Return the (X, Y) coordinate for the center point of the cell that contains the specified text.  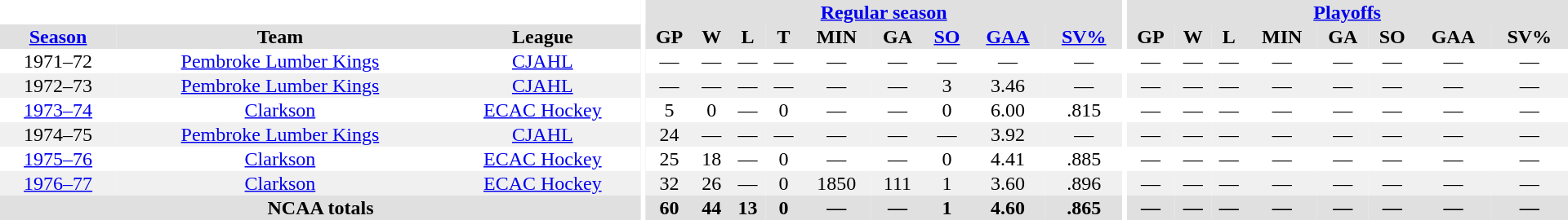
13 (747, 208)
4.41 (1008, 159)
Playoffs (1347, 12)
.815 (1084, 110)
NCAA totals (320, 208)
League (542, 37)
T (783, 37)
.865 (1084, 208)
1971–72 (58, 61)
Team (279, 37)
111 (898, 183)
5 (670, 110)
25 (670, 159)
6.00 (1008, 110)
44 (711, 208)
3 (947, 86)
Season (58, 37)
3.60 (1008, 183)
3.92 (1008, 134)
24 (670, 134)
1976–77 (58, 183)
1972–73 (58, 86)
1973–74 (58, 110)
3.46 (1008, 86)
1975–76 (58, 159)
1974–75 (58, 134)
60 (670, 208)
.885 (1084, 159)
18 (711, 159)
1850 (837, 183)
4.60 (1008, 208)
26 (711, 183)
Regular season (884, 12)
32 (670, 183)
.896 (1084, 183)
